Detect which cell encompasses the target text, then output its [x, y] center coordinate. 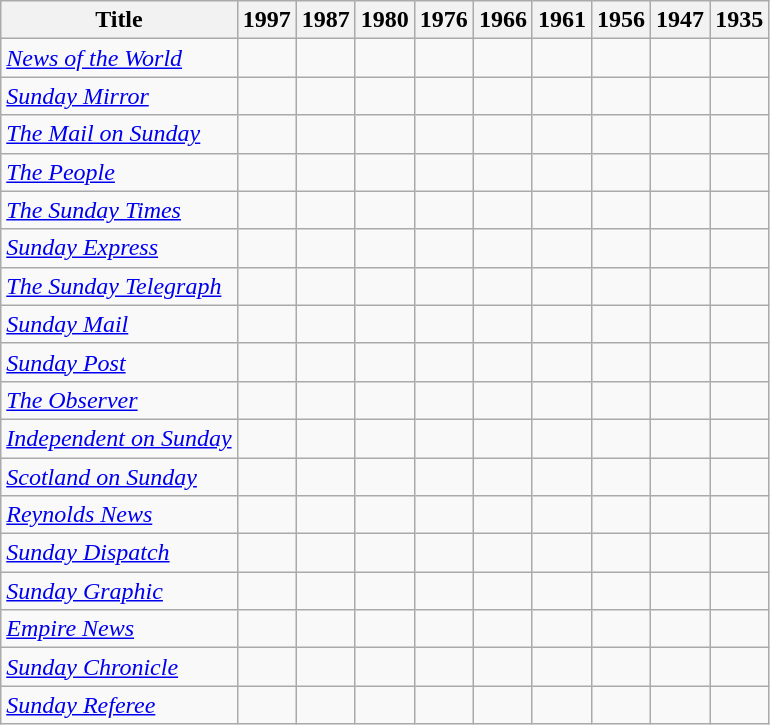
Sunday Dispatch [119, 553]
Sunday Mirror [119, 96]
Sunday Chronicle [119, 667]
Reynolds News [119, 515]
The People [119, 172]
1961 [562, 20]
The Observer [119, 400]
Sunday Post [119, 362]
Independent on Sunday [119, 438]
1987 [326, 20]
Sunday Referee [119, 705]
The Sunday Telegraph [119, 286]
Title [119, 20]
Sunday Mail [119, 324]
1956 [620, 20]
1997 [266, 20]
Scotland on Sunday [119, 477]
1966 [502, 20]
News of the World [119, 58]
Empire News [119, 629]
Sunday Express [119, 248]
1947 [680, 20]
Sunday Graphic [119, 591]
1935 [740, 20]
1976 [444, 20]
The Mail on Sunday [119, 134]
The Sunday Times [119, 210]
1980 [384, 20]
